Return the (X, Y) coordinate for the center point of the cell that contains the specified text.  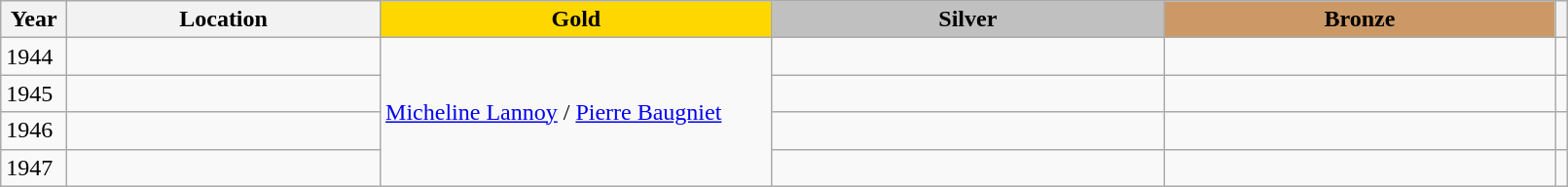
Bronze (1361, 19)
Location (224, 19)
1947 (34, 168)
Year (34, 19)
Silver (967, 19)
1944 (34, 56)
1945 (34, 93)
Gold (576, 19)
1946 (34, 131)
Micheline Lannoy / Pierre Baugniet (576, 112)
